Find where the given text appears and provide that cell's center as [x, y] coordinate. 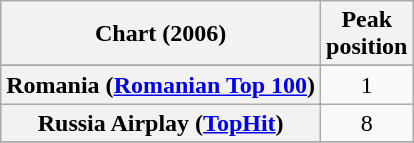
Peakposition [367, 34]
Chart (2006) [161, 34]
8 [367, 123]
Romania (Romanian Top 100) [161, 85]
1 [367, 85]
Russia Airplay (TopHit) [161, 123]
